Scan for the cell matching the given text and deliver its (X, Y) coordinate at center. 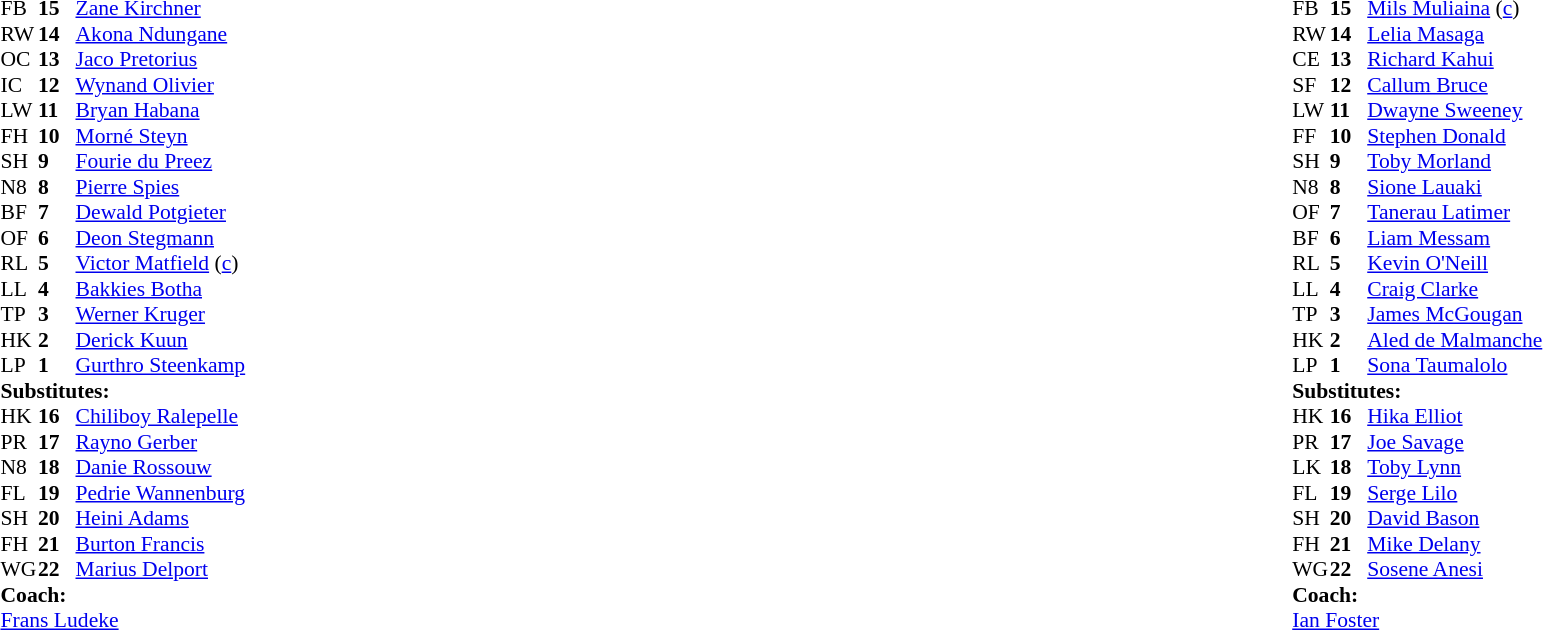
Toby Morland (1454, 161)
Pedrie Wannenburg (161, 493)
Toby Lynn (1454, 467)
Dwayne Sweeney (1454, 111)
Jaco Pretorius (161, 59)
Rayno Gerber (161, 442)
Kevin O'Neill (1454, 263)
James McGougan (1454, 315)
Heini Adams (161, 519)
FF (1311, 136)
Bryan Habana (161, 111)
Serge Lilo (1454, 493)
David Bason (1454, 519)
Derick Kuun (161, 340)
IC (19, 85)
Richard Kahui (1454, 59)
Pierre Spies (161, 187)
Craig Clarke (1454, 289)
Wynand Olivier (161, 85)
Gurthro Steenkamp (161, 365)
Sona Taumalolo (1454, 365)
Fourie du Preez (161, 161)
Bakkies Botha (161, 289)
Joe Savage (1454, 442)
Victor Matfield (c) (161, 263)
Deon Stegmann (161, 238)
Tanerau Latimer (1454, 213)
Marius Delport (161, 569)
Mike Delany (1454, 544)
Sosene Anesi (1454, 569)
Dewald Potgieter (161, 213)
Lelia Masaga (1454, 34)
Stephen Donald (1454, 136)
Hika Elliot (1454, 417)
SF (1311, 85)
Sione Lauaki (1454, 187)
Danie Rossouw (161, 467)
LK (1311, 467)
Callum Bruce (1454, 85)
Burton Francis (161, 544)
Liam Messam (1454, 238)
Werner Kruger (161, 315)
Akona Ndungane (161, 34)
Aled de Malmanche (1454, 340)
CE (1311, 59)
OC (19, 59)
Morné Steyn (161, 136)
Chiliboy Ralepelle (161, 417)
